Locate the cell with the specified text and output its [X, Y] center coordinate. 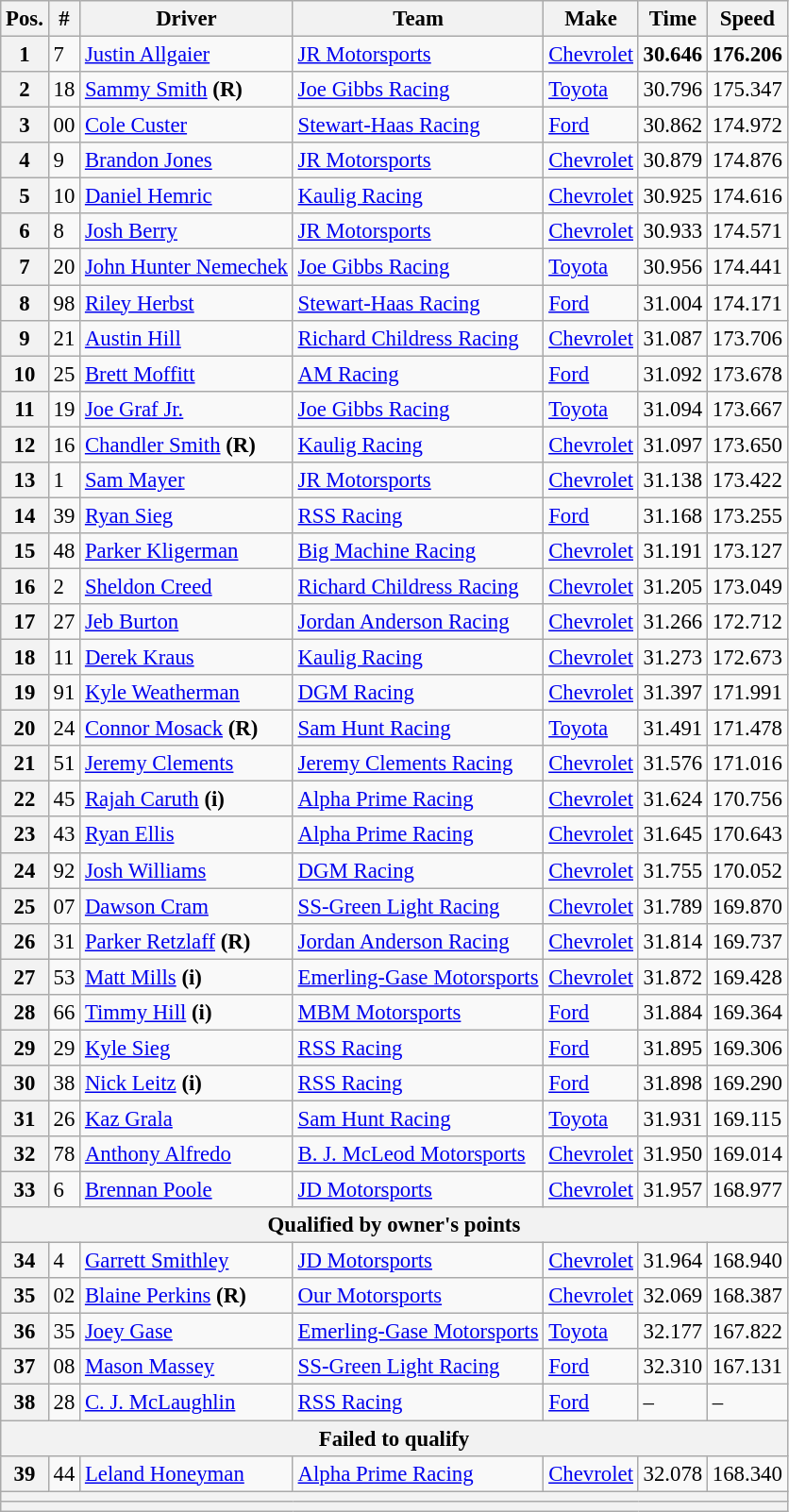
Sam Mayer [187, 480]
Nick Leitz (i) [187, 1084]
45 [64, 799]
Anthony Alfredo [187, 1154]
Josh Williams [187, 870]
173.049 [747, 586]
31.898 [672, 1084]
15 [25, 551]
168.340 [747, 1473]
176.206 [747, 55]
171.478 [747, 729]
Riley Herbst [187, 303]
31.087 [672, 338]
31.950 [672, 1154]
07 [64, 906]
31.191 [672, 551]
MBM Motorsports [418, 1013]
Time [672, 19]
Matt Mills (i) [187, 977]
31.491 [672, 729]
92 [64, 870]
Sheldon Creed [187, 586]
31.964 [672, 1261]
30.925 [672, 196]
Joe Graf Jr. [187, 409]
# [64, 19]
43 [64, 835]
Justin Allgaier [187, 55]
169.870 [747, 906]
Brandon Jones [187, 160]
169.014 [747, 1154]
AM Racing [418, 374]
Jeremy Clements [187, 764]
23 [25, 835]
Brett Moffitt [187, 374]
170.643 [747, 835]
Sammy Smith (R) [187, 90]
B. J. McLeod Motorsports [418, 1154]
31.884 [672, 1013]
174.876 [747, 160]
173.667 [747, 409]
31.624 [672, 799]
31.895 [672, 1048]
51 [64, 764]
Cole Custer [187, 126]
98 [64, 303]
168.940 [747, 1261]
32.310 [672, 1368]
Leland Honeyman [187, 1473]
31.814 [672, 941]
30.862 [672, 126]
Jeb Burton [187, 622]
174.616 [747, 196]
53 [64, 977]
31.004 [672, 303]
172.712 [747, 622]
37 [25, 1368]
30.956 [672, 267]
169.737 [747, 941]
31.576 [672, 764]
Kyle Sieg [187, 1048]
174.972 [747, 126]
169.306 [747, 1048]
Rajah Caruth (i) [187, 799]
167.822 [747, 1332]
44 [64, 1473]
Failed to qualify [394, 1438]
173.678 [747, 374]
30 [25, 1084]
Team [418, 19]
Derek Kraus [187, 658]
Blaine Perkins (R) [187, 1296]
17 [25, 622]
13 [25, 480]
169.364 [747, 1013]
31.138 [672, 480]
14 [25, 515]
31.092 [672, 374]
Parker Kligerman [187, 551]
Joey Gase [187, 1332]
31.094 [672, 409]
32.069 [672, 1296]
168.387 [747, 1296]
173.255 [747, 515]
08 [64, 1368]
169.428 [747, 977]
Our Motorsports [418, 1296]
22 [25, 799]
Dawson Cram [187, 906]
167.131 [747, 1368]
Connor Mosack (R) [187, 729]
Parker Retzlaff (R) [187, 941]
Brennan Poole [187, 1190]
31.645 [672, 835]
Timmy Hill (i) [187, 1013]
30.933 [672, 231]
169.115 [747, 1118]
Qualified by owner's points [394, 1225]
3 [25, 126]
Kaz Grala [187, 1118]
31.755 [672, 870]
31.789 [672, 906]
Ryan Sieg [187, 515]
170.052 [747, 870]
John Hunter Nemechek [187, 267]
36 [25, 1332]
31.273 [672, 658]
48 [64, 551]
173.422 [747, 480]
173.706 [747, 338]
175.347 [747, 90]
02 [64, 1296]
171.991 [747, 693]
Kyle Weatherman [187, 693]
31.931 [672, 1118]
168.977 [747, 1190]
Pos. [25, 19]
30.879 [672, 160]
31.397 [672, 693]
174.571 [747, 231]
172.673 [747, 658]
Chandler Smith (R) [187, 445]
Speed [747, 19]
Make [591, 19]
12 [25, 445]
31.168 [672, 515]
5 [25, 196]
33 [25, 1190]
173.650 [747, 445]
Driver [187, 19]
91 [64, 693]
Jeremy Clements Racing [418, 764]
31.872 [672, 977]
169.290 [747, 1084]
Garrett Smithley [187, 1261]
66 [64, 1013]
78 [64, 1154]
Big Machine Racing [418, 551]
32.078 [672, 1473]
31.266 [672, 622]
Austin Hill [187, 338]
174.171 [747, 303]
C. J. McLaughlin [187, 1403]
Josh Berry [187, 231]
00 [64, 126]
Ryan Ellis [187, 835]
30.646 [672, 55]
171.016 [747, 764]
174.441 [747, 267]
31.957 [672, 1190]
31.097 [672, 445]
32.177 [672, 1332]
31.205 [672, 586]
30.796 [672, 90]
32 [25, 1154]
34 [25, 1261]
173.127 [747, 551]
170.756 [747, 799]
Daniel Hemric [187, 196]
Mason Massey [187, 1368]
